Detect which cell encompasses the target text, then output its (x, y) center coordinate. 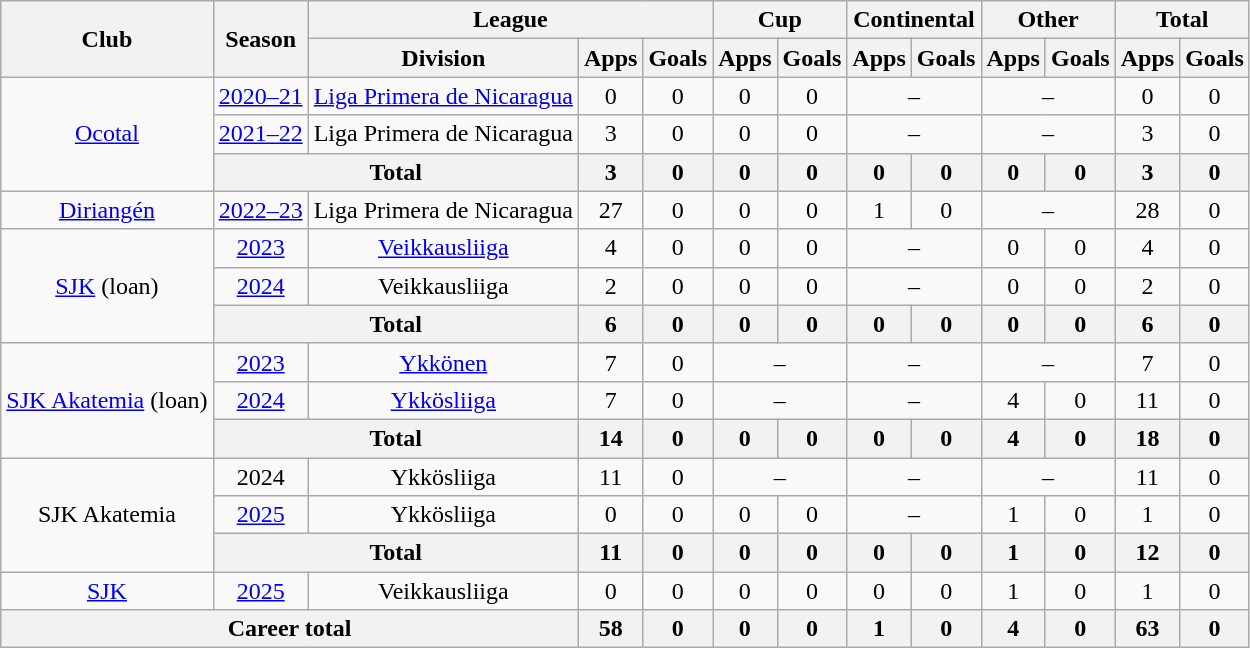
Career total (290, 629)
SJK Akatemia (107, 515)
Division (443, 58)
SJK (loan) (107, 286)
Ykkönen (443, 362)
2021–22 (260, 134)
Continental (914, 20)
14 (610, 438)
SJK (107, 591)
27 (610, 210)
Diriangén (107, 210)
Ocotal (107, 134)
63 (1147, 629)
28 (1147, 210)
2020–21 (260, 96)
Season (260, 39)
SJK Akatemia (loan) (107, 400)
12 (1147, 553)
58 (610, 629)
Cup (780, 20)
18 (1147, 438)
2022–23 (260, 210)
League (510, 20)
Club (107, 39)
Other (1048, 20)
